Extract the [X, Y] coordinate from the center of the cell holding the provided text.  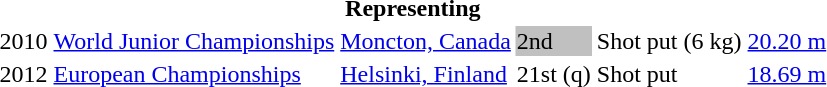
World Junior Championships [194, 41]
2nd [554, 41]
Moncton, Canada [426, 41]
Shot put (6 kg) [669, 41]
